Scan for the cell matching the given text and deliver its (x, y) coordinate at center. 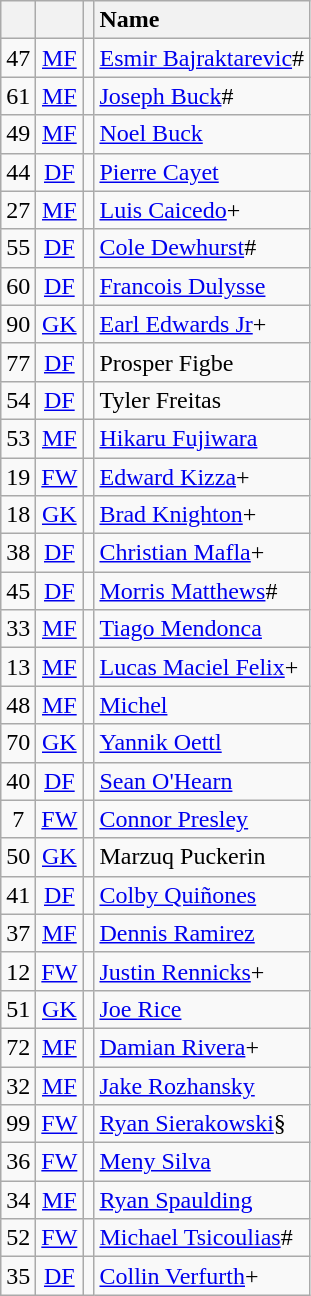
44 (18, 172)
32 (18, 1085)
37 (18, 933)
72 (18, 1047)
55 (18, 248)
70 (18, 743)
Sean O'Hearn (202, 781)
50 (18, 857)
33 (18, 629)
Colby Quiñones (202, 895)
38 (18, 553)
18 (18, 515)
45 (18, 591)
Tiago Mendonca (202, 629)
Hikaru Fujiwara (202, 438)
Cole Dewhurst# (202, 248)
61 (18, 96)
12 (18, 971)
51 (18, 1009)
19 (18, 477)
Pierre Cayet (202, 172)
Jake Rozhansky (202, 1085)
Christian Mafla+ (202, 553)
35 (18, 1276)
27 (18, 210)
34 (18, 1200)
Francois Dulysse (202, 286)
7 (18, 819)
Luis Caicedo+ (202, 210)
Lucas Maciel Felix+ (202, 667)
Dennis Ramirez (202, 933)
Collin Verfurth+ (202, 1276)
Damian Rivera+ (202, 1047)
Earl Edwards Jr+ (202, 324)
Meny Silva (202, 1162)
48 (18, 705)
41 (18, 895)
77 (18, 362)
Prosper Figbe (202, 362)
Joe Rice (202, 1009)
Yannik Oettl (202, 743)
90 (18, 324)
Connor Presley (202, 819)
Justin Rennicks+ (202, 971)
47 (18, 58)
Brad Knighton+ (202, 515)
Michel (202, 705)
52 (18, 1238)
99 (18, 1124)
Morris Matthews# (202, 591)
Michael Tsicoulias# (202, 1238)
Ryan Sierakowski§ (202, 1124)
60 (18, 286)
Joseph Buck# (202, 96)
40 (18, 781)
Ryan Spaulding (202, 1200)
36 (18, 1162)
Marzuq Puckerin (202, 857)
49 (18, 134)
Name (202, 20)
Edward Kizza+ (202, 477)
13 (18, 667)
53 (18, 438)
Noel Buck (202, 134)
Tyler Freitas (202, 400)
Esmir Bajraktarevic# (202, 58)
54 (18, 400)
